Search for the cell housing the specified text and yield its [x, y] center coordinate. 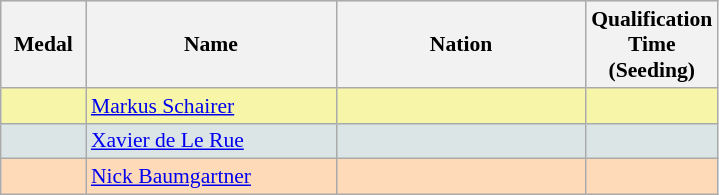
Nick Baumgartner [211, 177]
Qualification Time (Seeding) [652, 44]
Markus Schairer [211, 106]
Nation [461, 44]
Xavier de Le Rue [211, 141]
Name [211, 44]
Medal [44, 44]
